Identify which cell holds the provided text, then report its (x, y) central coordinate. 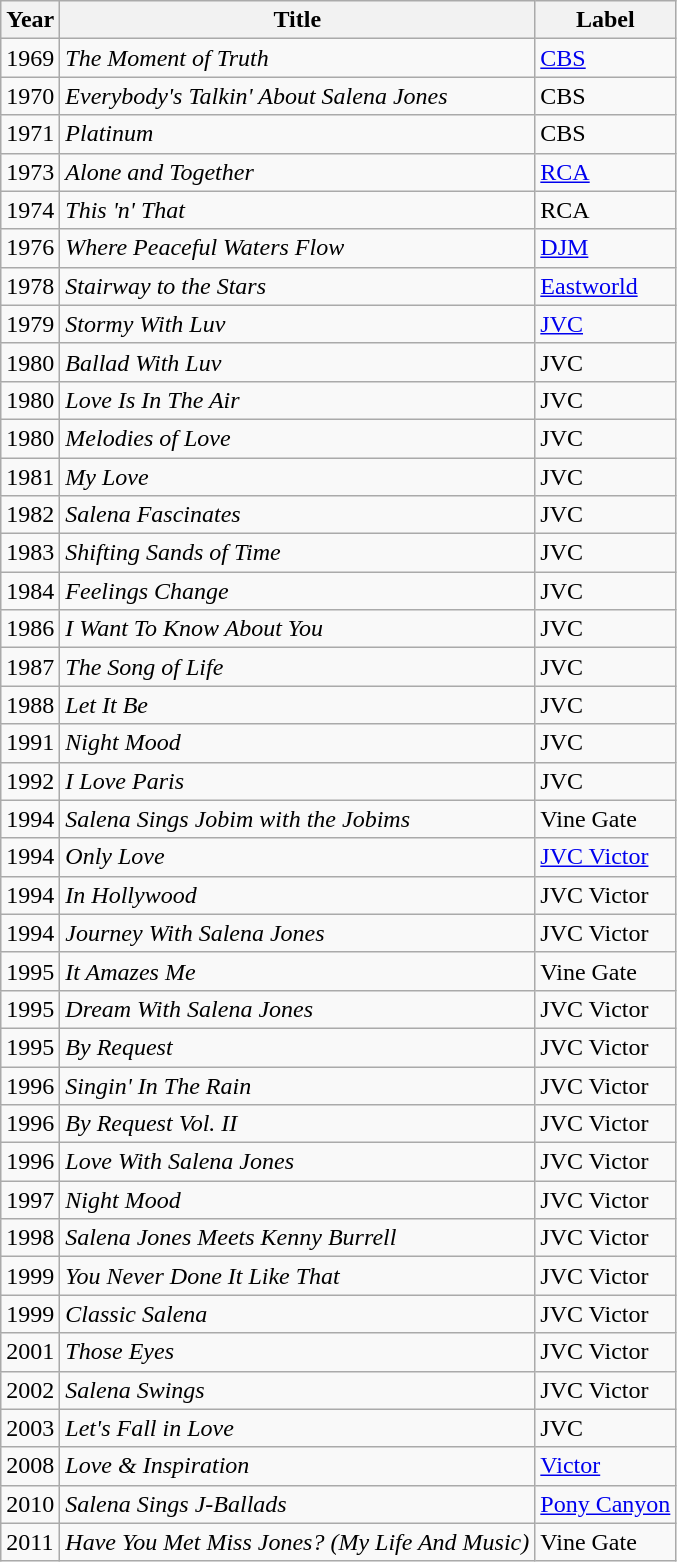
The Moment of Truth (298, 58)
2011 (30, 1542)
1987 (30, 667)
2003 (30, 1428)
By Request Vol. II (298, 1124)
Feelings Change (298, 591)
Salena Swings (298, 1390)
Pony Canyon (606, 1504)
Salena Jones Meets Kenny Burrell (298, 1238)
2001 (30, 1352)
Where Peaceful Waters Flow (298, 248)
Dream With Salena Jones (298, 1009)
Title (298, 20)
2010 (30, 1504)
1992 (30, 781)
DJM (606, 248)
Shifting Sands of Time (298, 553)
I Want To Know About You (298, 629)
2002 (30, 1390)
Year (30, 20)
1974 (30, 210)
2008 (30, 1466)
Salena Fascinates (298, 515)
Singin' In The Rain (298, 1085)
Melodies of Love (298, 438)
This 'n' That (298, 210)
Those Eyes (298, 1352)
I Love Paris (298, 781)
1979 (30, 324)
Classic Salena (298, 1314)
Alone and Together (298, 172)
1986 (30, 629)
Let's Fall in Love (298, 1428)
Let It Be (298, 705)
You Never Done It Like That (298, 1276)
Love & Inspiration (298, 1466)
Label (606, 20)
1982 (30, 515)
Victor (606, 1466)
Platinum (298, 134)
1971 (30, 134)
Salena Sings J-Ballads (298, 1504)
Have You Met Miss Jones? (My Life And Music) (298, 1542)
1988 (30, 705)
1978 (30, 286)
1984 (30, 591)
Ballad With Luv (298, 362)
1981 (30, 477)
Eastworld (606, 286)
Love With Salena Jones (298, 1162)
Everybody's Talkin' About Salena Jones (298, 96)
Stairway to the Stars (298, 286)
In Hollywood (298, 895)
1997 (30, 1200)
1973 (30, 172)
1969 (30, 58)
1983 (30, 553)
Stormy With Luv (298, 324)
1991 (30, 743)
By Request (298, 1047)
1970 (30, 96)
1976 (30, 248)
It Amazes Me (298, 971)
Salena Sings Jobim with the Jobims (298, 819)
My Love (298, 477)
Love Is In The Air (298, 400)
The Song of Life (298, 667)
Journey With Salena Jones (298, 933)
Only Love (298, 857)
1998 (30, 1238)
